Return the (X, Y) coordinate for the center point of the cell that contains the specified text.  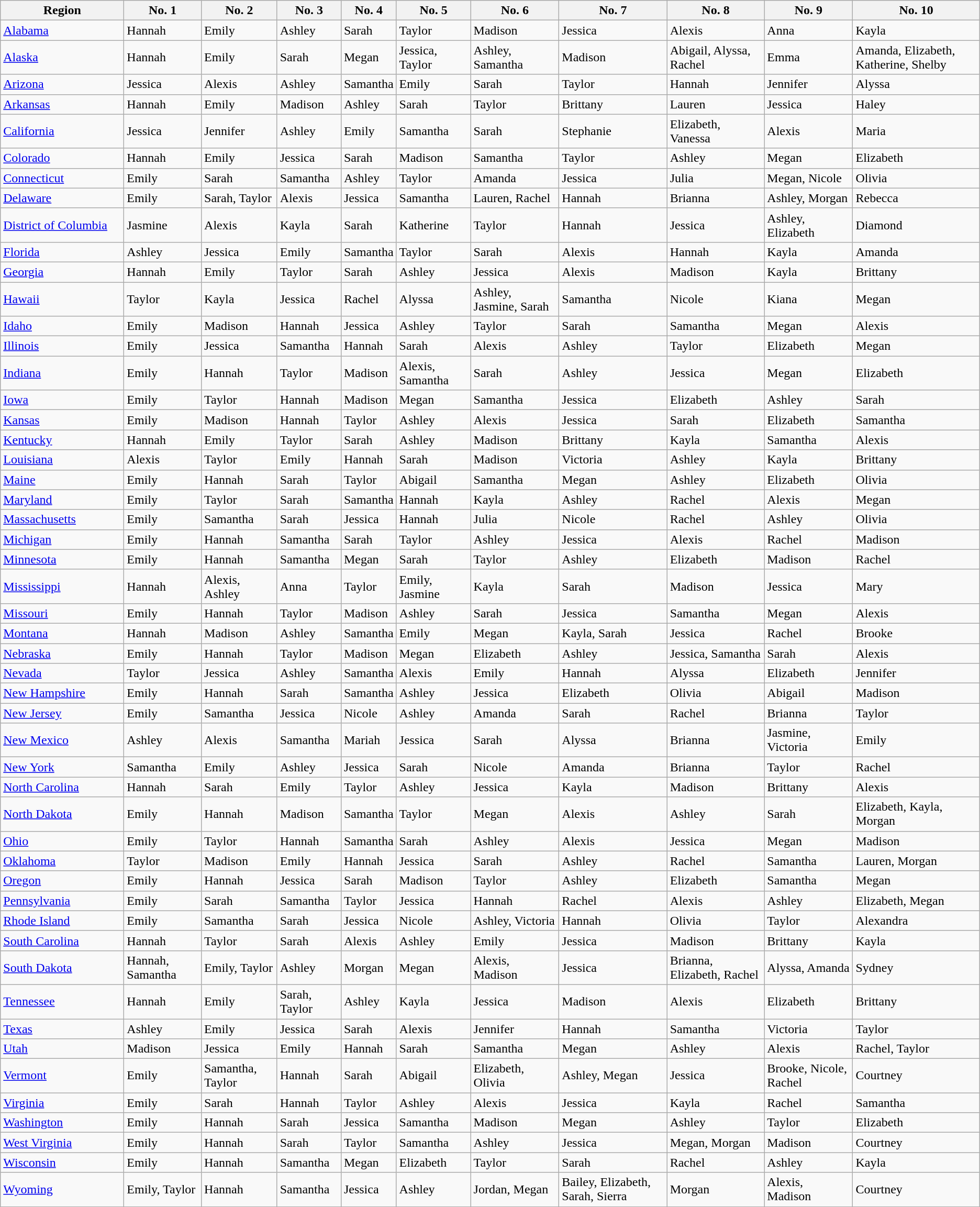
Mariah (369, 740)
Katherine (433, 225)
Wyoming (62, 1190)
No. 4 (369, 10)
Pennsylvania (62, 901)
Stephanie (613, 131)
Louisiana (62, 460)
Oklahoma (62, 861)
Alexandra (916, 921)
Minnesota (62, 559)
Emma (808, 58)
Bailey, Elizabeth, Sarah, Sierra (613, 1190)
Arizona (62, 84)
Jessica, Samantha (716, 653)
New York (62, 767)
Emily, Jasmine (433, 586)
Samantha, Taylor (240, 1076)
Alexis, Ashley (240, 586)
Colorado (62, 158)
Illinois (62, 346)
Missouri (62, 613)
Texas (62, 1029)
Rebecca (916, 198)
North Carolina (62, 787)
Jessica, Taylor (433, 58)
Elizabeth, Megan (916, 901)
Maryland (62, 500)
Diamond (916, 225)
Kentucky (62, 440)
New Hampshire (62, 693)
South Dakota (62, 968)
Idaho (62, 326)
West Virginia (62, 1143)
Brianna, Elizabeth, Rachel (716, 968)
No. 7 (613, 10)
No. 9 (808, 10)
Nevada (62, 673)
Wisconsin (62, 1162)
Connecticut (62, 178)
Kiana (808, 298)
Kayla, Sarah (613, 633)
New Mexico (62, 740)
Elizabeth, Olivia (515, 1076)
Rhode Island (62, 921)
Utah (62, 1049)
Alyssa, Amanda (808, 968)
Alabama (62, 30)
Elizabeth, Kayla, Morgan (916, 814)
Delaware (62, 198)
Region (62, 10)
Sydney (916, 968)
Iowa (62, 400)
Jasmine (163, 225)
Hannah, Samantha (163, 968)
Megan, Morgan (716, 1143)
No. 10 (916, 10)
No. 8 (716, 10)
Ashley, Morgan (808, 198)
Lauren, Rachel (515, 198)
Florida (62, 252)
No. 1 (163, 10)
Washington (62, 1123)
District of Columbia (62, 225)
New Jersey (62, 713)
South Carolina (62, 940)
Mary (916, 586)
Abigail, Alyssa, Rachel (716, 58)
Brooke, Nicole, Rachel (808, 1076)
Kansas (62, 420)
Ohio (62, 841)
Maria (916, 131)
Jasmine, Victoria (808, 740)
Indiana (62, 373)
Lauren (716, 104)
Amanda, Elizabeth, Katherine, Shelby (916, 58)
California (62, 131)
Montana (62, 633)
Hawaii (62, 298)
Ashley, Megan (613, 1076)
Ashley, Jasmine, Sarah (515, 298)
Georgia (62, 272)
Brooke (916, 633)
North Dakota (62, 814)
Ashley, Samantha (515, 58)
Alexis, Samantha (433, 373)
Rachel, Taylor (916, 1049)
Haley (916, 104)
No. 3 (309, 10)
Mississippi (62, 586)
Nebraska (62, 653)
Lauren, Morgan (916, 861)
Ashley, Elizabeth (808, 225)
Jordan, Megan (515, 1190)
Michigan (62, 539)
No. 6 (515, 10)
Megan, Nicole (808, 178)
Arkansas (62, 104)
Vermont (62, 1076)
Maine (62, 480)
No. 5 (433, 10)
No. 2 (240, 10)
Elizabeth, Vanessa (716, 131)
Massachusetts (62, 519)
Ashley, Victoria (515, 921)
Oregon (62, 881)
Virginia (62, 1103)
Tennessee (62, 1001)
Alaska (62, 58)
